Locate the cell with the specified text and output its [X, Y] center coordinate. 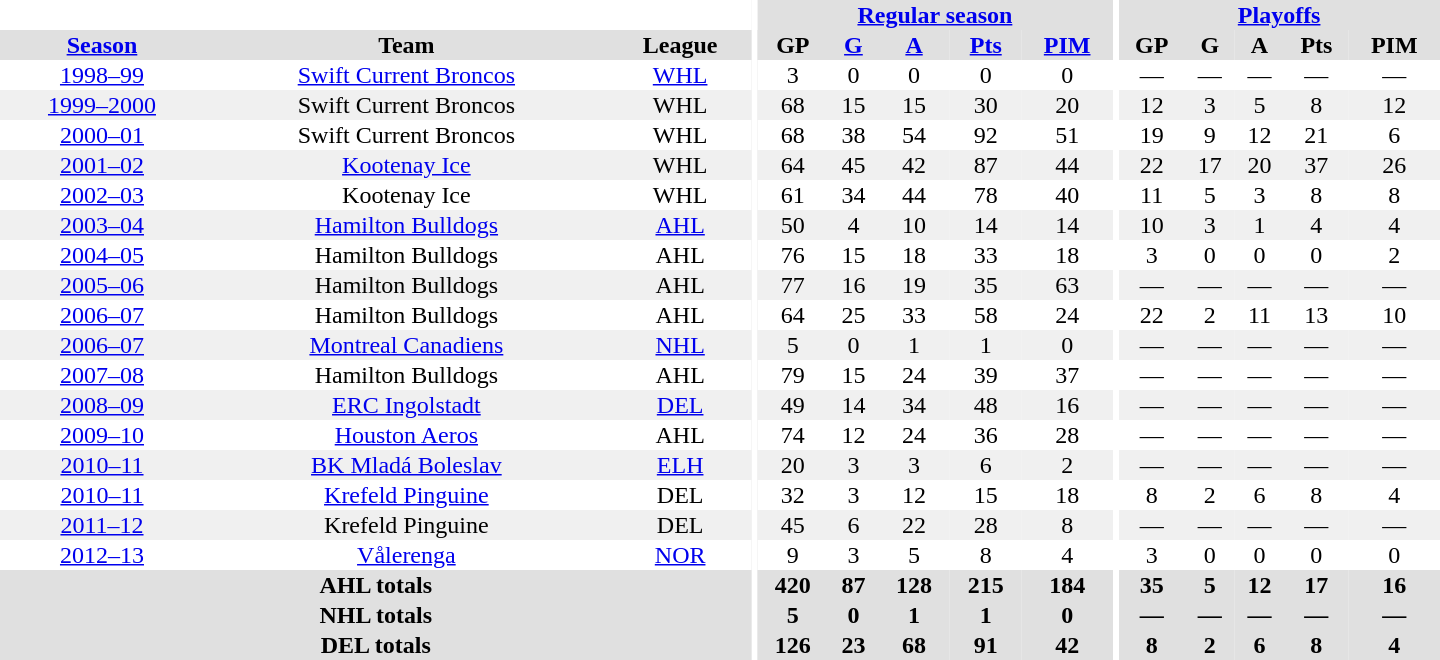
Season [102, 45]
Montreal Canadiens [406, 345]
2001–02 [102, 165]
Team [406, 45]
54 [914, 135]
2007–08 [102, 375]
Vålerenga [406, 555]
Houston Aeros [406, 435]
ERC Ingolstadt [406, 405]
26 [1394, 165]
63 [1068, 285]
30 [986, 105]
32 [793, 495]
78 [986, 195]
49 [793, 405]
58 [986, 315]
50 [793, 225]
215 [986, 585]
BK Mladá Boleslav [406, 465]
23 [854, 645]
2004–05 [102, 255]
Regular season [935, 15]
79 [793, 375]
184 [1068, 585]
77 [793, 285]
DEL totals [376, 645]
1998–99 [102, 75]
Playoffs [1279, 15]
38 [854, 135]
NHL totals [376, 615]
NOR [680, 555]
2005–06 [102, 285]
NHL [680, 345]
2008–09 [102, 405]
74 [793, 435]
48 [986, 405]
2002–03 [102, 195]
420 [793, 585]
92 [986, 135]
39 [986, 375]
League [680, 45]
40 [1068, 195]
51 [1068, 135]
ELH [680, 465]
128 [914, 585]
2011–12 [102, 525]
2009–10 [102, 435]
61 [793, 195]
76 [793, 255]
126 [793, 645]
36 [986, 435]
91 [986, 645]
2012–13 [102, 555]
21 [1316, 135]
13 [1316, 315]
AHL totals [376, 585]
2003–04 [102, 225]
1999–2000 [102, 105]
25 [854, 315]
2000–01 [102, 135]
